From the cell containing the given text, extract its center point as [x, y] coordinate. 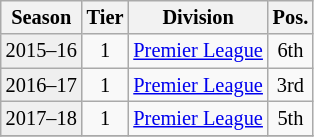
6th [290, 51]
5th [290, 118]
2015–16 [42, 51]
2017–18 [42, 118]
3rd [290, 85]
2016–17 [42, 85]
Division [198, 17]
Tier [106, 17]
Season [42, 17]
Pos. [290, 17]
